For the text-containing cell, return its midpoint in (X, Y) coordinate format. 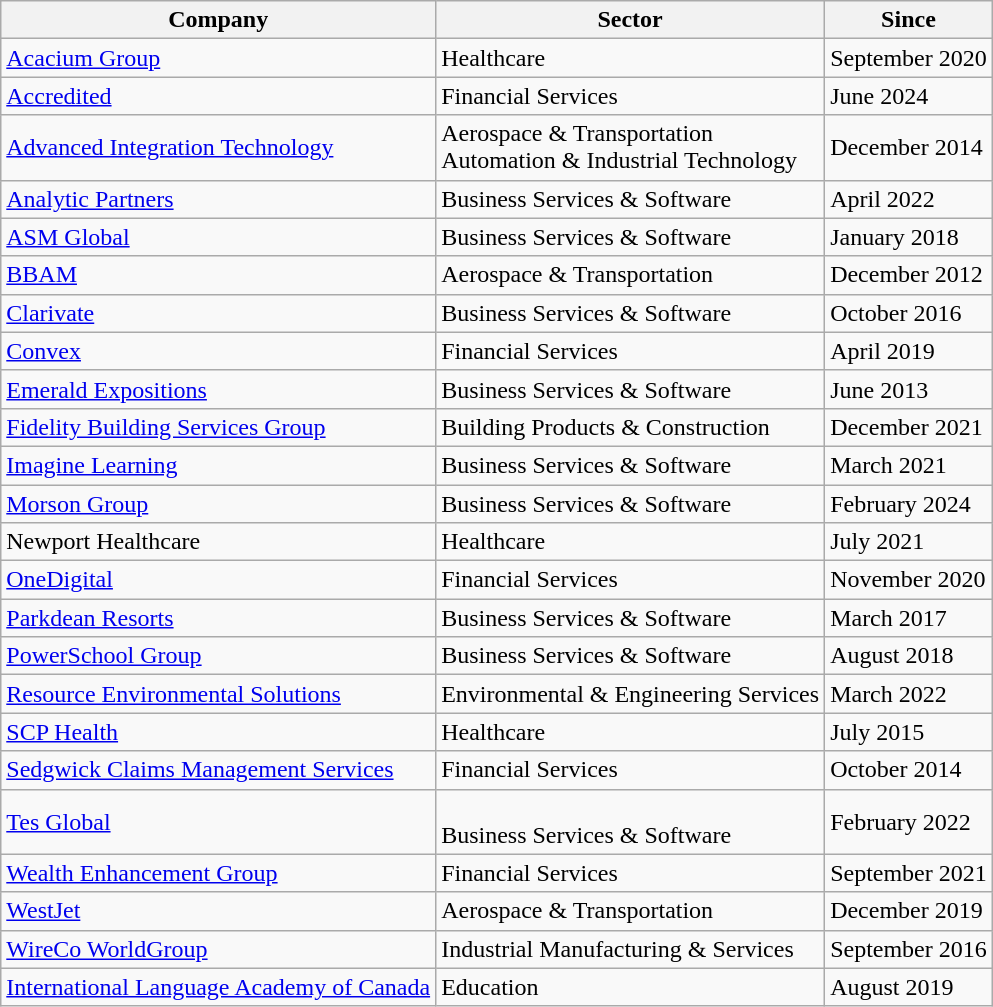
Imagine Learning (218, 465)
Industrial Manufacturing & Services (630, 949)
August 2018 (909, 656)
December 2012 (909, 275)
Company (218, 20)
March 2017 (909, 618)
Building Products & Construction (630, 427)
Accredited (218, 96)
Emerald Expositions (218, 389)
November 2020 (909, 580)
BBAM (218, 275)
June 2013 (909, 389)
September 2020 (909, 58)
Clarivate (218, 313)
December 2021 (909, 427)
October 2014 (909, 770)
ASM Global (218, 237)
SCP Health (218, 732)
July 2021 (909, 542)
Convex (218, 351)
April 2022 (909, 199)
Sedgwick Claims Management Services (218, 770)
March 2022 (909, 694)
Tes Global (218, 822)
Analytic Partners (218, 199)
PowerSchool Group (218, 656)
September 2021 (909, 873)
Morson Group (218, 503)
Fidelity Building Services Group (218, 427)
January 2018 (909, 237)
International Language Academy of Canada (218, 987)
Resource Environmental Solutions (218, 694)
February 2022 (909, 822)
July 2015 (909, 732)
Aerospace & TransportationAutomation & Industrial Technology (630, 148)
OneDigital (218, 580)
December 2014 (909, 148)
Acacium Group (218, 58)
October 2016 (909, 313)
February 2024 (909, 503)
Education (630, 987)
WireCo WorldGroup (218, 949)
Wealth Enhancement Group (218, 873)
Sector (630, 20)
April 2019 (909, 351)
December 2019 (909, 911)
March 2021 (909, 465)
Since (909, 20)
August 2019 (909, 987)
June 2024 (909, 96)
Advanced Integration Technology (218, 148)
September 2016 (909, 949)
WestJet (218, 911)
Environmental & Engineering Services (630, 694)
Newport Healthcare (218, 542)
Parkdean Resorts (218, 618)
